For the text-containing cell, return its midpoint in (X, Y) coordinate format. 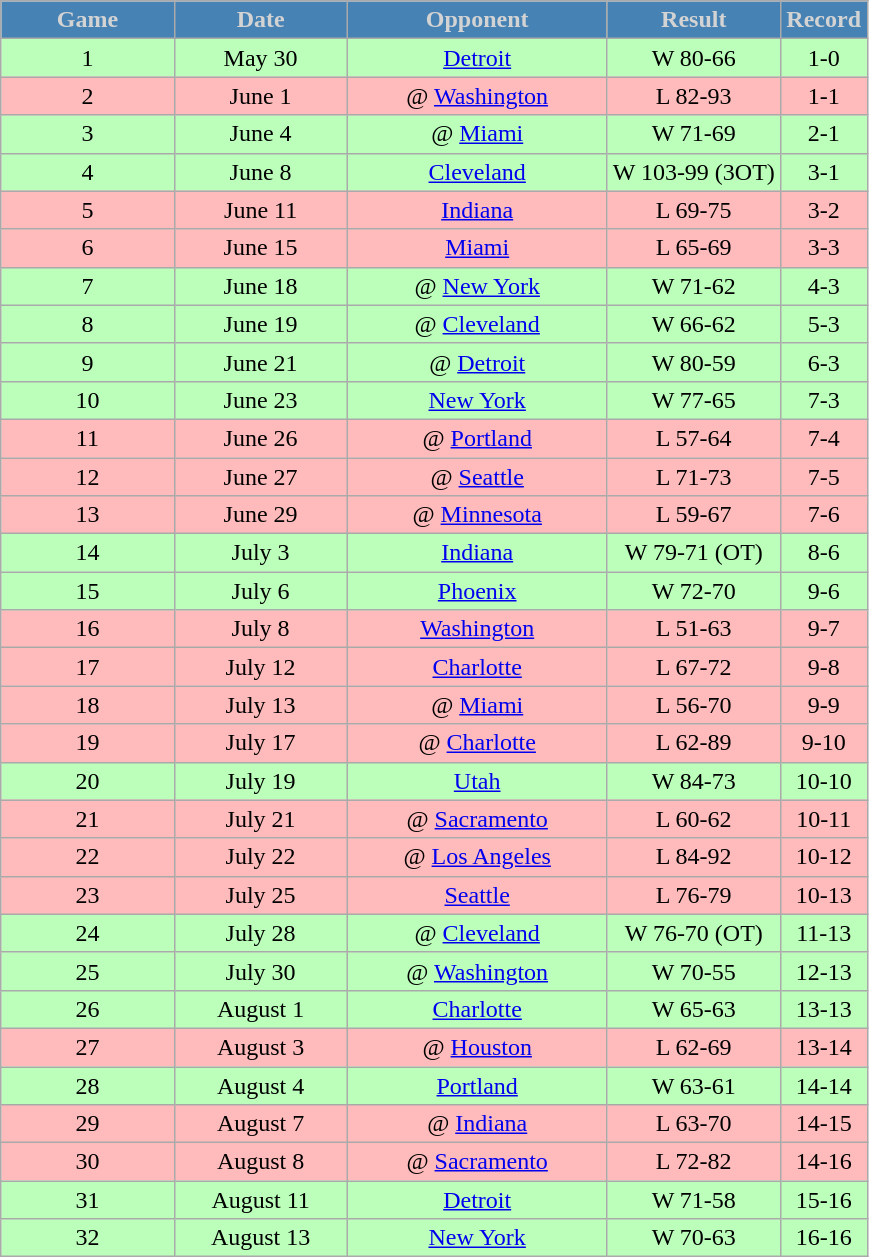
July 3 (260, 553)
@ Detroit (477, 362)
24 (88, 933)
9-8 (824, 667)
W 80-59 (694, 362)
@ Seattle (477, 477)
6 (88, 248)
August 3 (260, 1047)
3-1 (824, 172)
@ Indiana (477, 1124)
15 (88, 591)
W 71-58 (694, 1200)
31 (88, 1200)
July 30 (260, 971)
8-6 (824, 553)
July 8 (260, 629)
12-13 (824, 971)
L 62-69 (694, 1047)
L 59-67 (694, 515)
@ New York (477, 286)
May 30 (260, 58)
W 71-69 (694, 134)
20 (88, 781)
August 11 (260, 1200)
25 (88, 971)
L 62-89 (694, 743)
@ Minnesota (477, 515)
7-4 (824, 438)
L 67-72 (694, 667)
7 (88, 286)
Miami (477, 248)
14-16 (824, 1162)
June 18 (260, 286)
Washington (477, 629)
32 (88, 1238)
10-12 (824, 857)
L 72-82 (694, 1162)
29 (88, 1124)
30 (88, 1162)
W 70-63 (694, 1238)
June 23 (260, 400)
July 25 (260, 895)
9-7 (824, 629)
Seattle (477, 895)
June 29 (260, 515)
W 72-70 (694, 591)
11 (88, 438)
L 69-75 (694, 210)
L 51-63 (694, 629)
10-13 (824, 895)
11-13 (824, 933)
Record (824, 20)
13-14 (824, 1047)
July 28 (260, 933)
22 (88, 857)
4 (88, 172)
9-9 (824, 705)
16-16 (824, 1238)
Game (88, 20)
14-15 (824, 1124)
July 19 (260, 781)
L 84-92 (694, 857)
W 70-55 (694, 971)
14-14 (824, 1085)
9 (88, 362)
17 (88, 667)
June 4 (260, 134)
L 71-73 (694, 477)
June 27 (260, 477)
@ Portland (477, 438)
10 (88, 400)
July 12 (260, 667)
10-11 (824, 819)
@ Charlotte (477, 743)
23 (88, 895)
Cleveland (477, 172)
June 15 (260, 248)
June 26 (260, 438)
9-6 (824, 591)
Date (260, 20)
28 (88, 1085)
8 (88, 324)
July 13 (260, 705)
Utah (477, 781)
@ Houston (477, 1047)
26 (88, 1009)
16 (88, 629)
1-0 (824, 58)
7-5 (824, 477)
W 80-66 (694, 58)
W 63-61 (694, 1085)
L 63-70 (694, 1124)
August 1 (260, 1009)
7-3 (824, 400)
W 66-62 (694, 324)
13 (88, 515)
Phoenix (477, 591)
9-10 (824, 743)
10-10 (824, 781)
August 8 (260, 1162)
July 22 (260, 857)
August 13 (260, 1238)
3-2 (824, 210)
L 60-62 (694, 819)
June 11 (260, 210)
June 1 (260, 96)
Portland (477, 1085)
7-6 (824, 515)
L 82-93 (694, 96)
W 103-99 (3OT) (694, 172)
August 7 (260, 1124)
15-16 (824, 1200)
27 (88, 1047)
1-1 (824, 96)
5 (88, 210)
4-3 (824, 286)
July 6 (260, 591)
Result (694, 20)
3-3 (824, 248)
2-1 (824, 134)
July 17 (260, 743)
L 57-64 (694, 438)
13-13 (824, 1009)
5-3 (824, 324)
June 8 (260, 172)
July 21 (260, 819)
1 (88, 58)
6-3 (824, 362)
12 (88, 477)
L 76-79 (694, 895)
W 84-73 (694, 781)
@ Los Angeles (477, 857)
W 76-70 (OT) (694, 933)
W 79-71 (OT) (694, 553)
2 (88, 96)
L 56-70 (694, 705)
June 21 (260, 362)
21 (88, 819)
18 (88, 705)
19 (88, 743)
W 65-63 (694, 1009)
W 77-65 (694, 400)
August 4 (260, 1085)
14 (88, 553)
Opponent (477, 20)
June 19 (260, 324)
L 65-69 (694, 248)
W 71-62 (694, 286)
3 (88, 134)
